Return [X, Y] of the center of cell containing provided text 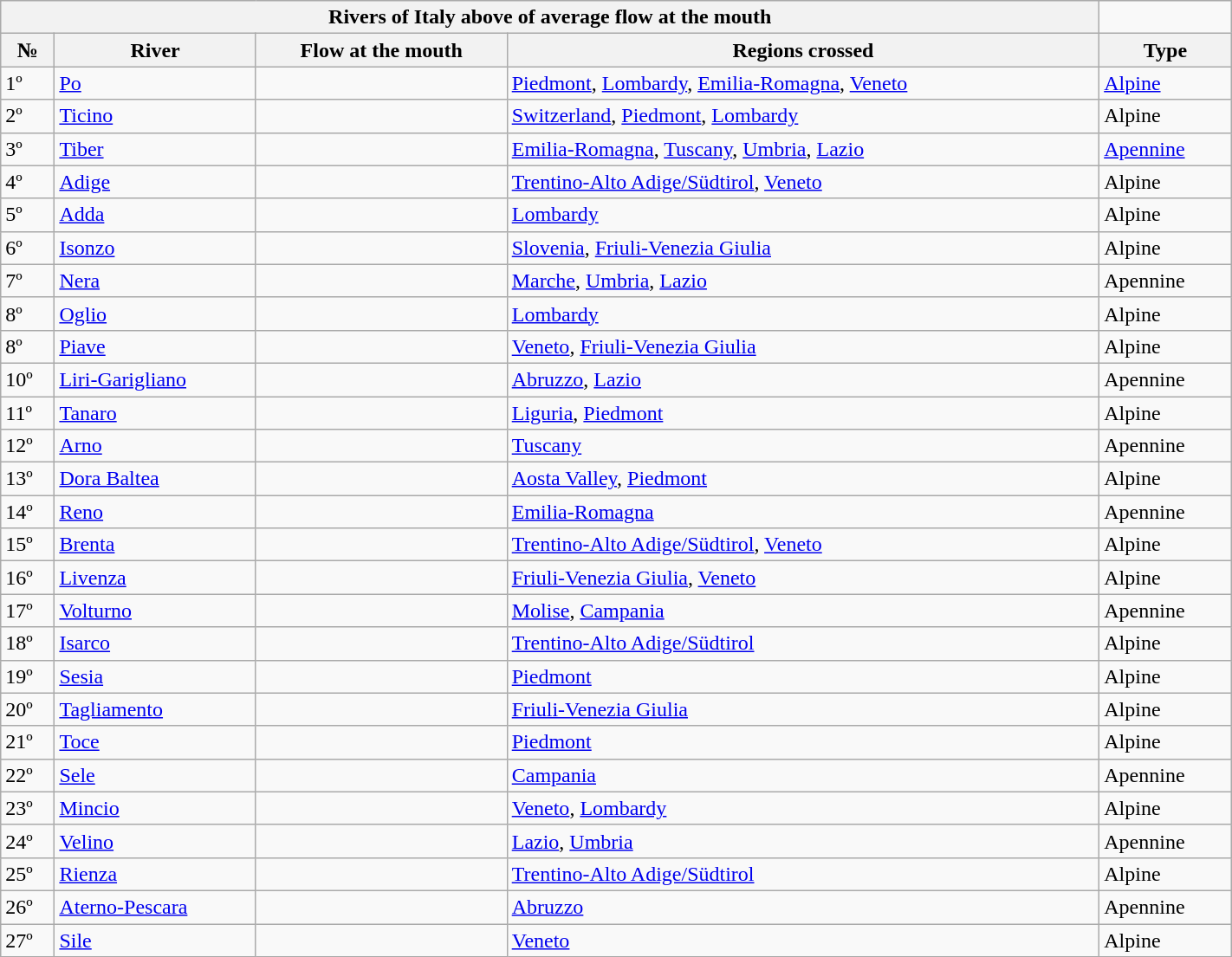
Friuli-Venezia Giulia, Veneto [803, 578]
Flow at the mouth [381, 50]
24º [28, 841]
Velino [155, 841]
16º [28, 578]
Adda [155, 215]
Rienza [155, 874]
22º [28, 775]
Aosta Valley, Piedmont [803, 479]
Tiber [155, 149]
2º [28, 116]
17º [28, 611]
Sesia [155, 676]
Brenta [155, 545]
Oglio [155, 314]
Arno [155, 446]
Slovenia, Friuli-Venezia Giulia [803, 248]
10º [28, 379]
№ [28, 50]
21º [28, 742]
Veneto, Friuli-Venezia Giulia [803, 346]
Adige [155, 182]
Molise, Campania [803, 611]
19º [28, 676]
Piedmont, Lombardy, Emilia-Romagna, Veneto [803, 83]
Lazio, Umbria [803, 841]
7º [28, 281]
Veneto, Lombardy [803, 808]
Regions crossed [803, 50]
25º [28, 874]
Abruzzo [803, 907]
Mincio [155, 808]
4º [28, 182]
Dora Baltea [155, 479]
Abruzzo, Lazio [803, 379]
Ticino [155, 116]
14º [28, 512]
Volturno [155, 611]
Piave [155, 346]
Liguria, Piedmont [803, 413]
Friuli-Venezia Giulia [803, 709]
Reno [155, 512]
Aterno-Pescara [155, 907]
Rivers of Italy above of average flow at the mouth [550, 17]
15º [28, 545]
Campania [803, 775]
12º [28, 446]
6º [28, 248]
Emilia-Romagna, Tuscany, Umbria, Lazio [803, 149]
20º [28, 709]
Switzerland, Piedmont, Lombardy [803, 116]
Toce [155, 742]
Po [155, 83]
Tuscany [803, 446]
5º [28, 215]
Type [1166, 50]
Emilia-Romagna [803, 512]
Sele [155, 775]
26º [28, 907]
23º [28, 808]
3º [28, 149]
Isonzo [155, 248]
Liri-Garigliano [155, 379]
1º [28, 83]
Veneto [803, 940]
Tagliamento [155, 709]
Livenza [155, 578]
Tanaro [155, 413]
Isarco [155, 643]
11º [28, 413]
River [155, 50]
13º [28, 479]
Marche, Umbria, Lazio [803, 281]
27º [28, 940]
18º [28, 643]
Nera [155, 281]
Sile [155, 940]
